From the cell containing the given text, extract its center point as (X, Y) coordinate. 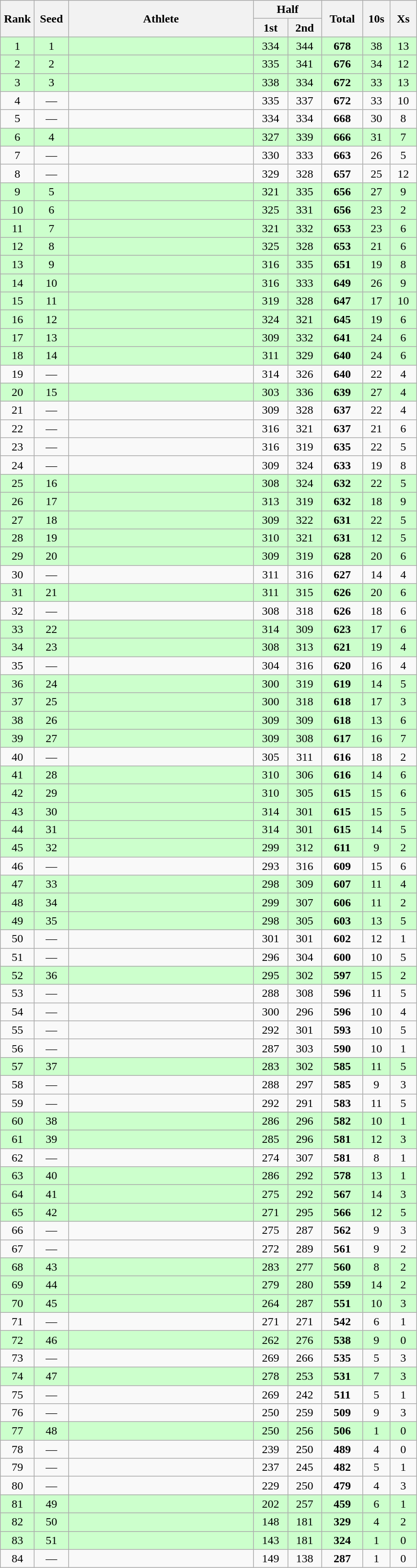
65 (17, 1212)
80 (17, 1486)
341 (305, 64)
60 (17, 1121)
651 (342, 265)
479 (342, 1486)
628 (342, 556)
Athlete (161, 19)
62 (17, 1158)
676 (342, 64)
74 (17, 1376)
606 (342, 902)
603 (342, 921)
279 (270, 1285)
609 (342, 866)
53 (17, 993)
337 (305, 101)
253 (305, 1376)
582 (342, 1121)
280 (305, 1285)
256 (305, 1431)
Rank (17, 19)
336 (305, 392)
84 (17, 1558)
148 (270, 1522)
277 (305, 1267)
289 (305, 1249)
82 (17, 1522)
75 (17, 1395)
663 (342, 155)
607 (342, 884)
71 (17, 1321)
297 (305, 1084)
666 (342, 137)
10s (376, 19)
73 (17, 1358)
1st (270, 28)
2nd (305, 28)
55 (17, 1030)
600 (342, 957)
63 (17, 1176)
531 (342, 1376)
72 (17, 1340)
567 (342, 1194)
590 (342, 1048)
242 (305, 1395)
623 (342, 629)
306 (305, 775)
617 (342, 738)
561 (342, 1249)
627 (342, 575)
58 (17, 1084)
645 (342, 319)
327 (270, 137)
611 (342, 848)
535 (342, 1358)
245 (305, 1467)
239 (270, 1449)
593 (342, 1030)
647 (342, 301)
278 (270, 1376)
291 (305, 1103)
79 (17, 1467)
326 (305, 374)
639 (342, 392)
657 (342, 173)
262 (270, 1340)
78 (17, 1449)
56 (17, 1048)
68 (17, 1267)
315 (305, 593)
59 (17, 1103)
339 (305, 137)
506 (342, 1431)
76 (17, 1413)
293 (270, 866)
619 (342, 684)
330 (270, 155)
641 (342, 338)
511 (342, 1395)
635 (342, 447)
322 (305, 519)
602 (342, 939)
633 (342, 465)
66 (17, 1230)
266 (305, 1358)
64 (17, 1194)
52 (17, 975)
57 (17, 1066)
257 (305, 1504)
678 (342, 46)
202 (270, 1504)
583 (342, 1103)
566 (342, 1212)
67 (17, 1249)
338 (270, 82)
Half (288, 10)
344 (305, 46)
489 (342, 1449)
69 (17, 1285)
138 (305, 1558)
562 (342, 1230)
621 (342, 647)
509 (342, 1413)
264 (270, 1303)
Seed (52, 19)
620 (342, 666)
551 (342, 1303)
482 (342, 1467)
143 (270, 1540)
70 (17, 1303)
597 (342, 975)
149 (270, 1558)
559 (342, 1285)
276 (305, 1340)
Xs (403, 19)
578 (342, 1176)
272 (270, 1249)
312 (305, 848)
668 (342, 119)
54 (17, 1012)
459 (342, 1504)
61 (17, 1139)
81 (17, 1504)
259 (305, 1413)
649 (342, 283)
77 (17, 1431)
83 (17, 1540)
274 (270, 1158)
538 (342, 1340)
229 (270, 1486)
237 (270, 1467)
331 (305, 210)
542 (342, 1321)
Total (342, 19)
560 (342, 1267)
285 (270, 1139)
